Pinpoint the cell where the given text exists, returning its [X, Y] midpoint coordinate. 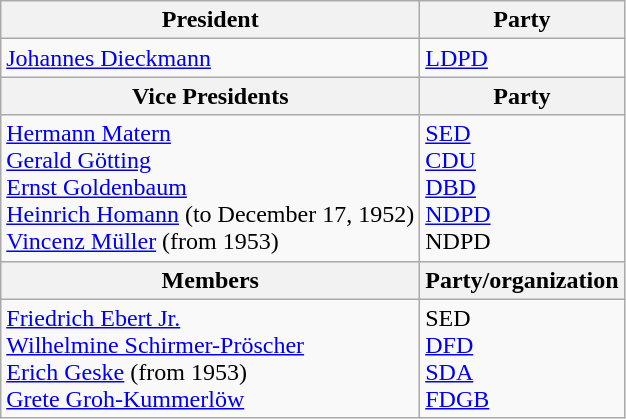
Party/organization [522, 280]
Hermann MaternGerald GöttingErnst GoldenbaumHeinrich Homann (to December 17, 1952)Vincenz Müller (from 1953) [210, 188]
Friedrich Ebert Jr.Wilhelmine Schirmer-PröscherErich Geske (from 1953)Grete Groh-Kummerlöw [210, 358]
SEDCDUDBDNDPDNDPD [522, 188]
LDPD [522, 58]
President [210, 20]
Members [210, 280]
Johannes Dieckmann [210, 58]
Vice Presidents [210, 96]
SEDDFDSDAFDGB [522, 358]
